Detect which cell encompasses the target text, then output its [x, y] center coordinate. 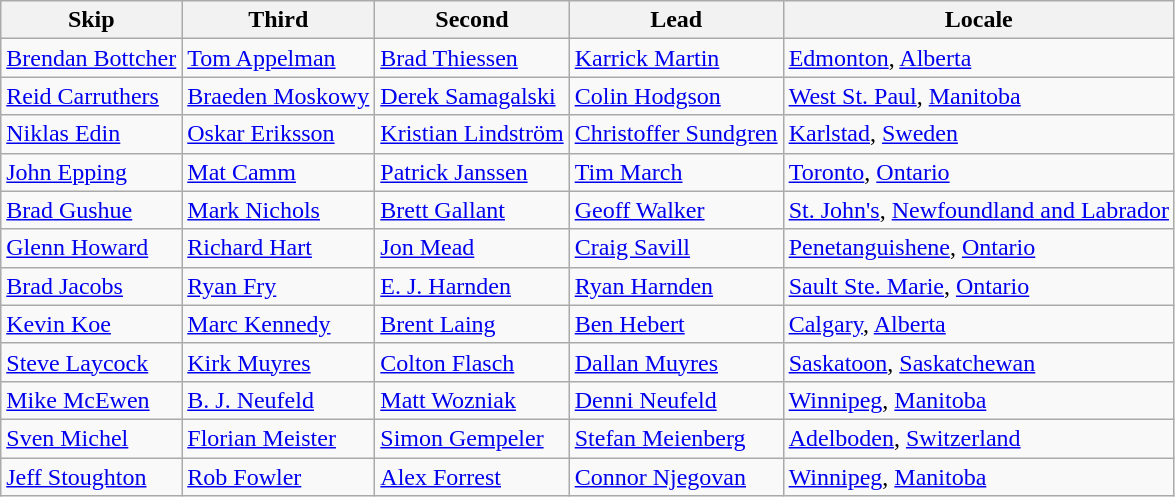
Reid Carruthers [92, 96]
St. John's, Newfoundland and Labrador [978, 210]
Christoffer Sundgren [676, 134]
Derek Samagalski [472, 96]
Third [278, 20]
Edmonton, Alberta [978, 58]
Kevin Koe [92, 324]
Adelboden, Switzerland [978, 438]
Jon Mead [472, 248]
Brad Gushue [92, 210]
Brad Jacobs [92, 286]
Colin Hodgson [676, 96]
Connor Njegovan [676, 477]
Glenn Howard [92, 248]
Mat Camm [278, 172]
Brendan Bottcher [92, 58]
Brad Thiessen [472, 58]
Alex Forrest [472, 477]
Matt Wozniak [472, 400]
Ryan Fry [278, 286]
Kirk Muyres [278, 362]
Brett Gallant [472, 210]
Locale [978, 20]
E. J. Harnden [472, 286]
Oskar Eriksson [278, 134]
Dallan Muyres [676, 362]
Tom Appelman [278, 58]
Karrick Martin [676, 58]
Mike McEwen [92, 400]
Sven Michel [92, 438]
Patrick Janssen [472, 172]
Craig Savill [676, 248]
West St. Paul, Manitoba [978, 96]
Florian Meister [278, 438]
Lead [676, 20]
Steve Laycock [92, 362]
B. J. Neufeld [278, 400]
Niklas Edin [92, 134]
Calgary, Alberta [978, 324]
Ben Hebert [676, 324]
Denni Neufeld [676, 400]
Brent Laing [472, 324]
Colton Flasch [472, 362]
Skip [92, 20]
Mark Nichols [278, 210]
Rob Fowler [278, 477]
Kristian Lindström [472, 134]
Ryan Harnden [676, 286]
Braeden Moskowy [278, 96]
Toronto, Ontario [978, 172]
Sault Ste. Marie, Ontario [978, 286]
Second [472, 20]
Karlstad, Sweden [978, 134]
Saskatoon, Saskatchewan [978, 362]
Richard Hart [278, 248]
Simon Gempeler [472, 438]
Penetanguishene, Ontario [978, 248]
Geoff Walker [676, 210]
Marc Kennedy [278, 324]
John Epping [92, 172]
Jeff Stoughton [92, 477]
Tim March [676, 172]
Stefan Meienberg [676, 438]
